Output the [X, Y] coordinate of the center of the cell containing the given text.  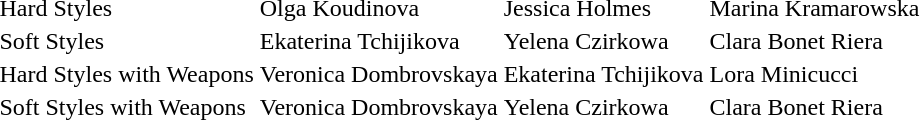
Yelena Czirkowa [604, 41]
Veronica Dombrovskaya [378, 74]
